Pinpoint the cell where the given text exists, returning its [x, y] midpoint coordinate. 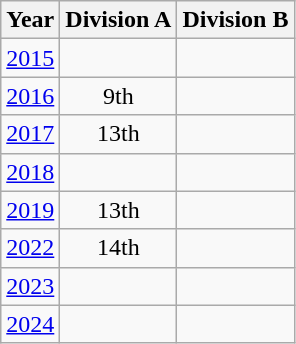
Year [30, 20]
2018 [30, 172]
2024 [30, 324]
2023 [30, 286]
2016 [30, 96]
Division B [236, 20]
2017 [30, 134]
2015 [30, 58]
9th [118, 96]
Division A [118, 20]
2019 [30, 210]
2022 [30, 248]
14th [118, 248]
